Capture the cell that displays the provided text and extract its [X, Y] central coordinate. 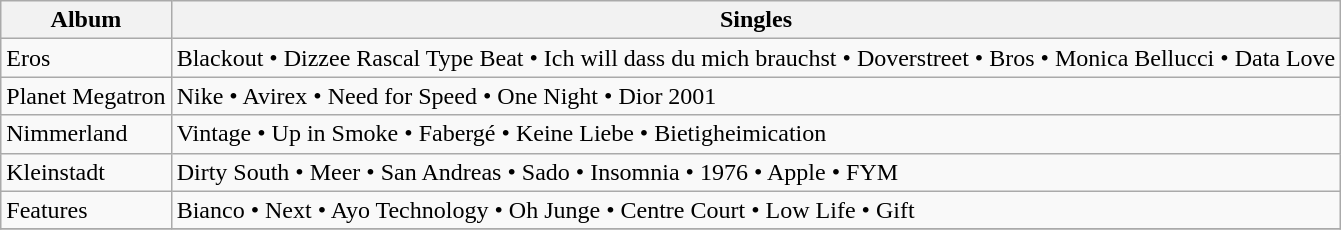
Nimmerland [86, 134]
Kleinstadt [86, 172]
Eros [86, 58]
Nike • Avirex • Need for Speed • One Night • Dior 2001 [756, 96]
Album [86, 20]
Features [86, 210]
Vintage • Up in Smoke • Fabergé • Keine Liebe • Bietigheimication [756, 134]
Dirty South • Meer • San Andreas • Sado • Insomnia • 1976 • Apple • FYM [756, 172]
Planet Megatron [86, 96]
Blackout • Dizzee Rascal Type Beat • Ich will dass du mich brauchst • Doverstreet • Bros • Monica Bellucci • Data Love [756, 58]
Bianco • Next • Ayo Technology • Oh Junge • Centre Court • Low Life • Gift [756, 210]
Singles [756, 20]
